Find where the given text appears and provide that cell's center as [X, Y] coordinate. 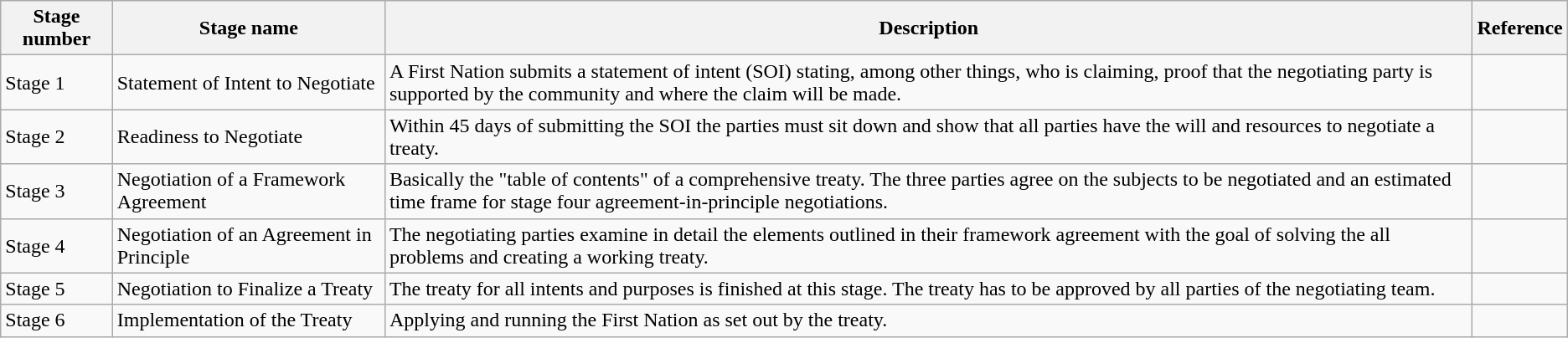
Implementation of the Treaty [248, 320]
Within 45 days of submitting the SOI the parties must sit down and show that all parties have the will and resources to negotiate a treaty. [928, 137]
Negotiation to Finalize a Treaty [248, 289]
Negotiation of a Framework Agreement [248, 191]
Statement of Intent to Negotiate [248, 82]
Readiness to Negotiate [248, 137]
Description [928, 28]
Stage 2 [57, 137]
Stage name [248, 28]
Stage 5 [57, 289]
The treaty for all intents and purposes is finished at this stage. The treaty has to be approved by all parties of the negotiating team. [928, 289]
Negotiation of an Agreement in Principle [248, 246]
Stage 3 [57, 191]
Stage number [57, 28]
Applying and running the First Nation as set out by the treaty. [928, 320]
Stage 4 [57, 246]
Stage 1 [57, 82]
Stage 6 [57, 320]
Reference [1519, 28]
